Capture the cell that displays the provided text and extract its (x, y) central coordinate. 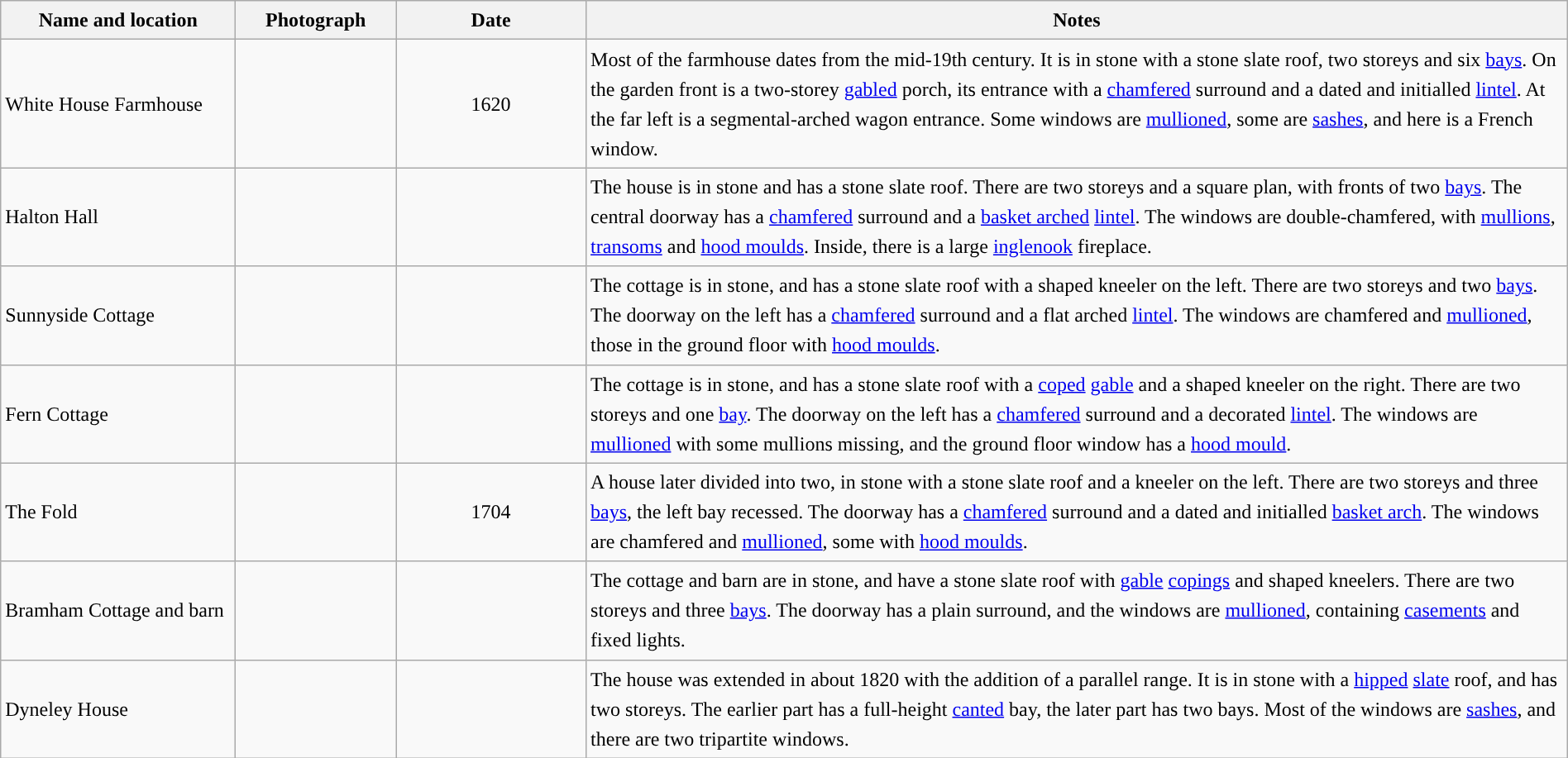
Bramham Cottage and barn (118, 610)
Date (491, 20)
Dyneley House (118, 709)
Sunnyside Cottage (118, 316)
1704 (491, 512)
1620 (491, 104)
Name and location (118, 20)
The Fold (118, 512)
Halton Hall (118, 217)
Notes (1077, 20)
White House Farmhouse (118, 104)
Fern Cottage (118, 413)
Photograph (316, 20)
